Detect which cell encompasses the target text, then output its (x, y) center coordinate. 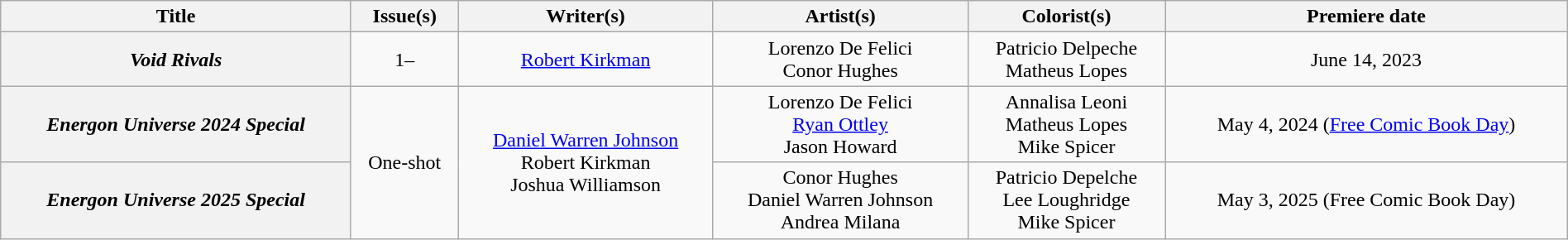
One-shot (404, 162)
Daniel Warren JohnsonRobert KirkmanJoshua Williamson (586, 162)
June 14, 2023 (1366, 60)
Title (176, 17)
1– (404, 60)
Artist(s) (840, 17)
May 4, 2024 (Free Comic Book Day) (1366, 124)
Void Rivals (176, 60)
Energon Universe 2025 Special (176, 200)
Lorenzo De FeliciRyan OttleyJason Howard (840, 124)
May 3, 2025 (Free Comic Book Day) (1366, 200)
Robert Kirkman (586, 60)
Colorist(s) (1067, 17)
Patricio DelpecheMatheus Lopes (1067, 60)
Conor HughesDaniel Warren JohnsonAndrea Milana (840, 200)
Patricio DepelcheLee LoughridgeMike Spicer (1067, 200)
Premiere date (1366, 17)
Annalisa LeoniMatheus LopesMike Spicer (1067, 124)
Lorenzo De FeliciConor Hughes (840, 60)
Issue(s) (404, 17)
Energon Universe 2024 Special (176, 124)
Writer(s) (586, 17)
